Return the (x, y) coordinate for the center point of the cell that contains the specified text.  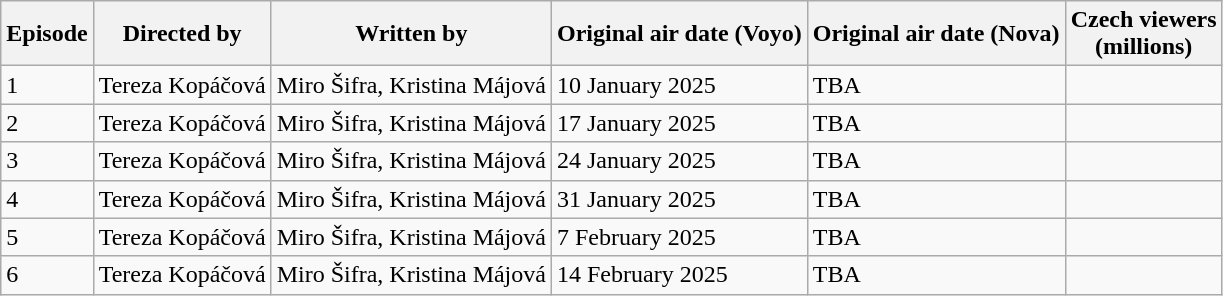
Episode (47, 34)
24 January 2025 (679, 161)
6 (47, 275)
Czech viewers(millions) (1144, 34)
Directed by (182, 34)
3 (47, 161)
5 (47, 237)
Original air date (Voyo) (679, 34)
2 (47, 123)
10 January 2025 (679, 85)
17 January 2025 (679, 123)
1 (47, 85)
7 February 2025 (679, 237)
4 (47, 199)
14 February 2025 (679, 275)
Written by (411, 34)
Original air date (Nova) (936, 34)
31 January 2025 (679, 199)
